For the text-containing cell, return its midpoint in (x, y) coordinate format. 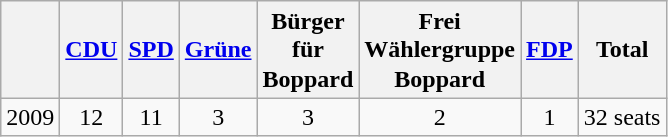
CDU (92, 50)
11 (151, 117)
FDP (550, 50)
2 (440, 117)
1 (550, 117)
32 seats (622, 117)
BürgerfürBoppard (308, 50)
FreiWählergruppeBoppard (440, 50)
SPD (151, 50)
Total (622, 50)
2009 (30, 117)
Grüne (218, 50)
12 (92, 117)
